Capture the cell that displays the provided text and extract its [x, y] central coordinate. 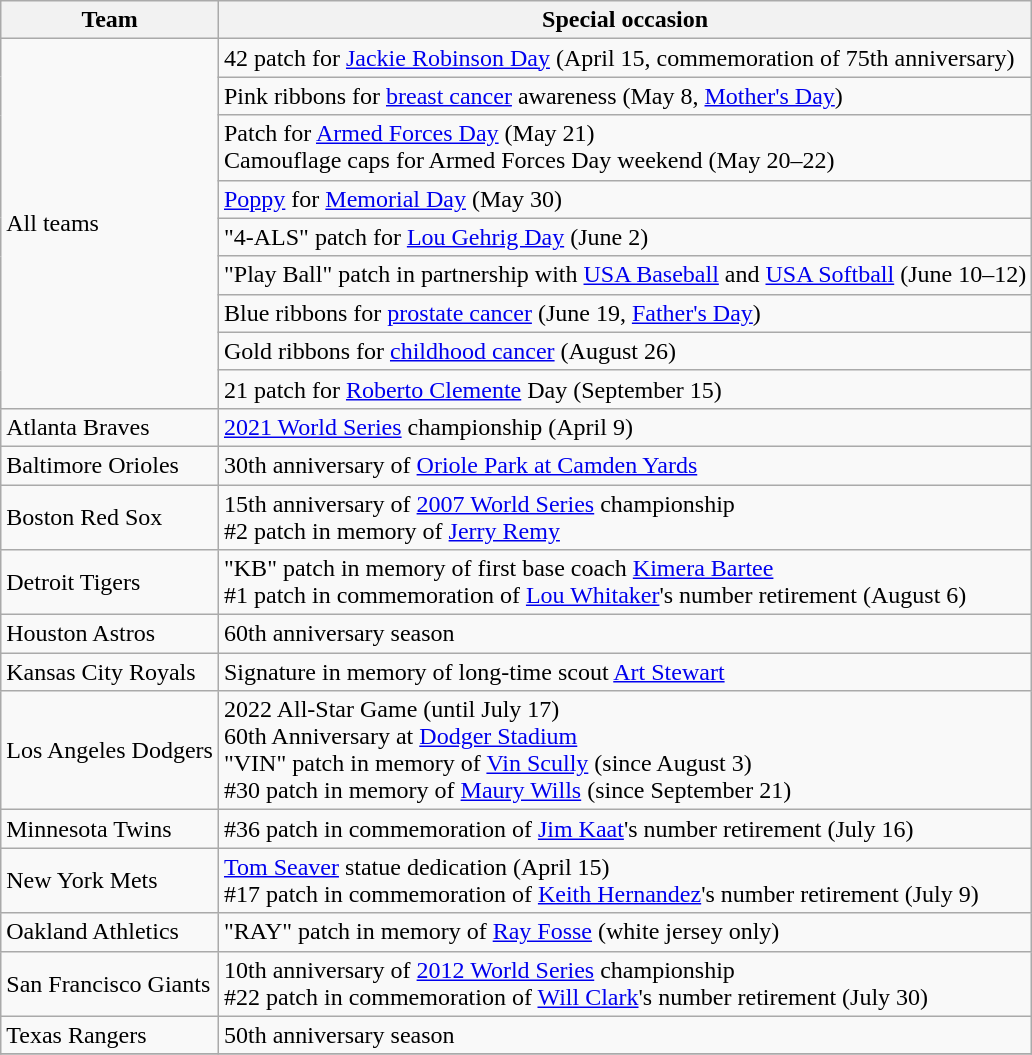
Team [110, 20]
"Play Ball" patch in partnership with USA Baseball and USA Softball (June 10–12) [624, 275]
Boston Red Sox [110, 516]
42 patch for Jackie Robinson Day (April 15, commemoration of 75th anniversary) [624, 58]
10th anniversary of 2012 World Series championship#22 patch in commemoration of Will Clark's number retirement (July 30) [624, 984]
60th anniversary season [624, 634]
Pink ribbons for breast cancer awareness (May 8, Mother's Day) [624, 96]
Atlanta Braves [110, 427]
Patch for Armed Forces Day (May 21)Camouflage caps for Armed Forces Day weekend (May 20–22) [624, 148]
Baltimore Orioles [110, 465]
Gold ribbons for childhood cancer (August 26) [624, 351]
"KB" patch in memory of first base coach Kimera Bartee#1 patch in commemoration of Lou Whitaker's number retirement (August 6) [624, 582]
"RAY" patch in memory of Ray Fosse (white jersey only) [624, 932]
San Francisco Giants [110, 984]
Signature in memory of long-time scout Art Stewart [624, 672]
Poppy for Memorial Day (May 30) [624, 199]
50th anniversary season [624, 1035]
Minnesota Twins [110, 829]
Houston Astros [110, 634]
All teams [110, 224]
Special occasion [624, 20]
15th anniversary of 2007 World Series championship#2 patch in memory of Jerry Remy [624, 516]
30th anniversary of Oriole Park at Camden Yards [624, 465]
New York Mets [110, 880]
Kansas City Royals [110, 672]
"4-ALS" patch for Lou Gehrig Day (June 2) [624, 237]
2021 World Series championship (April 9) [624, 427]
Tom Seaver statue dedication (April 15)#17 patch in commemoration of Keith Hernandez's number retirement (July 9) [624, 880]
Los Angeles Dodgers [110, 750]
21 patch for Roberto Clemente Day (September 15) [624, 389]
Blue ribbons for prostate cancer (June 19, Father's Day) [624, 313]
Detroit Tigers [110, 582]
Oakland Athletics [110, 932]
#36 patch in commemoration of Jim Kaat's number retirement (July 16) [624, 829]
Texas Rangers [110, 1035]
